From the cell containing the given text, extract its center point as [X, Y] coordinate. 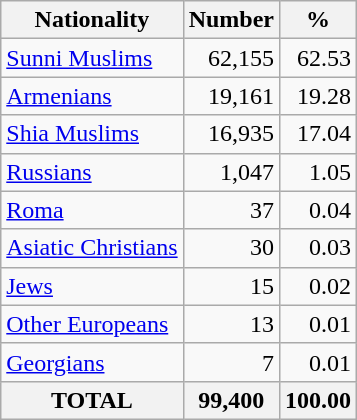
0.02 [318, 286]
Asiatic Christians [92, 248]
Other Europeans [92, 324]
100.00 [318, 400]
Georgians [92, 362]
7 [231, 362]
Russians [92, 172]
37 [231, 210]
15 [231, 286]
Number [231, 20]
Nationality [92, 20]
62.53 [318, 58]
Jews [92, 286]
0.03 [318, 248]
99,400 [231, 400]
Sunni Muslims [92, 58]
16,935 [231, 134]
62,155 [231, 58]
19.28 [318, 96]
Shia Muslims [92, 134]
30 [231, 248]
19,161 [231, 96]
Armenians [92, 96]
Roma [92, 210]
17.04 [318, 134]
1,047 [231, 172]
13 [231, 324]
% [318, 20]
0.04 [318, 210]
1.05 [318, 172]
TOTAL [92, 400]
